Locate the cell with the specified text and output its [x, y] center coordinate. 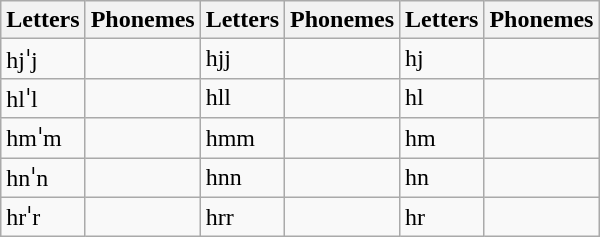
hmm [242, 138]
hj [442, 59]
hl [442, 98]
hn [442, 178]
hr [442, 217]
hlˈl [43, 98]
hnˈn [43, 178]
hm [442, 138]
hrˈr [43, 217]
hll [242, 98]
hmˈm [43, 138]
hjj [242, 59]
hjˈj [43, 59]
hnn [242, 178]
hrr [242, 217]
